Identify which cell holds the provided text, then report its (X, Y) central coordinate. 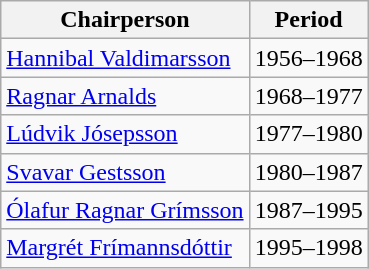
1977–1980 (308, 134)
Ólafur Ragnar Grímsson (125, 210)
Margrét Frímannsdóttir (125, 248)
Hannibal Valdimarsson (125, 58)
Period (308, 20)
1980–1987 (308, 172)
Chairperson (125, 20)
Svavar Gestsson (125, 172)
1995–1998 (308, 248)
1987–1995 (308, 210)
1956–1968 (308, 58)
Ragnar Arnalds (125, 96)
Lúdvik Jósepsson (125, 134)
1968–1977 (308, 96)
